Capture the cell that displays the provided text and extract its (x, y) central coordinate. 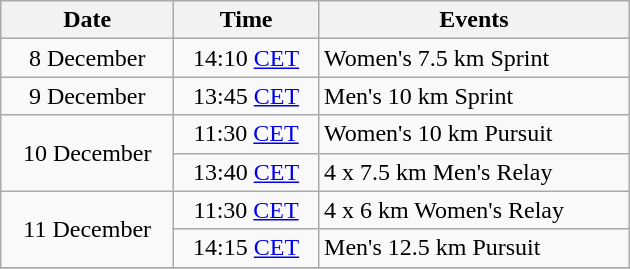
9 December (88, 96)
10 December (88, 153)
4 x 7.5 km Men's Relay (474, 172)
4 x 6 km Women's Relay (474, 210)
11 December (88, 229)
13:40 CET (246, 172)
14:10 CET (246, 58)
Women's 10 km Pursuit (474, 134)
Men's 12.5 km Pursuit (474, 248)
Women's 7.5 km Sprint (474, 58)
14:15 CET (246, 248)
Events (474, 20)
Men's 10 km Sprint (474, 96)
Time (246, 20)
13:45 CET (246, 96)
Date (88, 20)
8 December (88, 58)
